Locate the cell with the specified text and output its [X, Y] center coordinate. 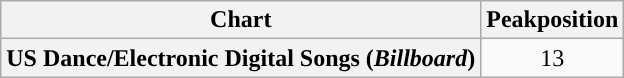
13 [552, 58]
Chart [241, 20]
US Dance/Electronic Digital Songs (Billboard) [241, 58]
Peakposition [552, 20]
